Return (X, Y) of the center of cell containing provided text 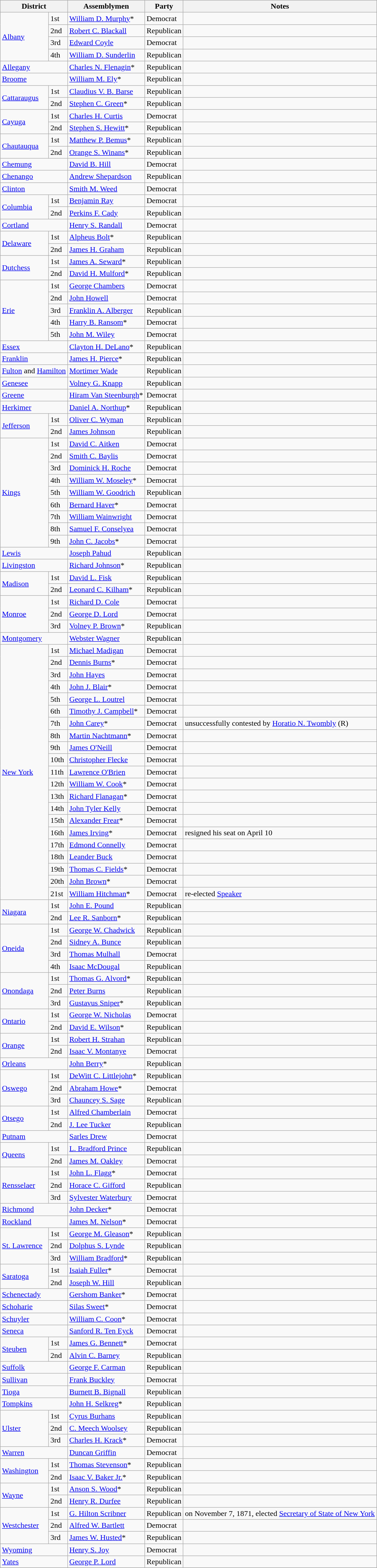
Volney G. Knapp (106, 383)
Smith M. Weed (106, 189)
Cattaraugus (25, 97)
Benjamin Ray (106, 201)
Mortimer Wade (106, 371)
James M. Oakley (106, 1161)
17th (58, 845)
George L. Loutrel (106, 699)
Cyrus Burhans (106, 1416)
William D. Murphy* (106, 19)
Fulton and Hamilton (34, 371)
L. Bradford Prince (106, 1149)
Isaac V. Montanye (106, 1051)
Leonard C. Kilham* (106, 590)
Niagara (25, 912)
Charles H. Krack* (106, 1440)
Ontario (25, 1021)
Alfred W. Bartlett (106, 1526)
Steuben (25, 1349)
Abraham Howe* (106, 1088)
Montgomery (34, 638)
Livingston (34, 565)
William W. Cook* (106, 784)
David C. Aitken (106, 444)
John H. Selkreg* (106, 1404)
Joseph Pahud (106, 553)
Samuel F. Conselyea (106, 529)
William C. Coon* (106, 1319)
Henry S. Joy (106, 1550)
Washington (25, 1471)
Tompkins (34, 1404)
Chautauqua (25, 146)
Richard D. Cole (106, 602)
Isaac V. Baker Jr.* (106, 1477)
Schenectady (34, 1294)
John L. Flagg* (106, 1173)
John Tyler Kelly (106, 808)
John E. Pound (106, 905)
J. Lee Tucker (106, 1124)
Anson S. Wood* (106, 1489)
District (34, 6)
Schuyler (34, 1319)
Seneca (34, 1331)
St. Lawrence (25, 1246)
21st (58, 893)
Stephen S. Hewitt* (106, 128)
Genesee (34, 383)
20th (58, 881)
Thomas Mulhall (106, 954)
Yates (34, 1562)
Sidney A. Bunce (106, 942)
resigned his seat on April 10 (280, 833)
Oneida (25, 948)
Monroe (25, 614)
John Carey* (106, 723)
Essex (34, 346)
Timothy J. Campbell* (106, 711)
Gustavus Sniper* (106, 1003)
10th (58, 760)
14th (58, 808)
Warren (34, 1452)
Clayton H. DeLano* (106, 346)
Smith C. Baylis (106, 456)
re-elected Speaker (280, 893)
G. Hilton Scribner (106, 1513)
Edmond Connelly (106, 845)
Stephen C. Green* (106, 103)
Alfred Chamberlain (106, 1112)
William Hitchman* (106, 893)
Isaac McDougal (106, 966)
Lee R. Sanborn* (106, 918)
William M. Ely* (106, 79)
Queens (25, 1155)
Andrew Shepardson (106, 177)
Notes (280, 6)
William Bradford* (106, 1258)
unsuccessfully contested by Horatio N. Twombly (R) (280, 723)
Rensselaer (25, 1185)
Alvin C. Barney (106, 1355)
Dutchess (25, 268)
Silas Sweet* (106, 1307)
Cortland (34, 225)
Westchester (25, 1525)
Hiram Van Steenburgh* (106, 395)
Suffolk (34, 1367)
Matthew P. Bemus* (106, 140)
Oliver C. Wyman (106, 420)
William W. Moseley* (106, 480)
Perkins F. Cady (106, 213)
Christopher Flecke (106, 760)
David H. Mulford* (106, 274)
DeWitt C. Littlejohn* (106, 1076)
Oswego (25, 1088)
John J. Blair* (106, 687)
John Hayes (106, 675)
Saratoga (25, 1276)
Cayuga (25, 122)
16th (58, 833)
Sylvester Waterbury (106, 1197)
Michael Madigan (106, 650)
Alexander Frear* (106, 821)
Otsego (25, 1118)
Sanford R. Ten Eyck (106, 1331)
Bernard Haver* (106, 504)
George P. Lord (106, 1562)
James Irving* (106, 833)
18th (58, 857)
Franklin (34, 359)
Ulster (25, 1428)
Erie (25, 310)
Lewis (34, 553)
William D. Sunderlin (106, 55)
Madison (25, 584)
George W. Nicholas (106, 1015)
Orange S. Winans* (106, 152)
Clinton (34, 189)
Webster Wagner (106, 638)
Duncan Griffin (106, 1452)
George D. Lord (106, 614)
Richard Flanagan* (106, 796)
Putnam (34, 1137)
James M. Nelson* (106, 1222)
Leander Buck (106, 857)
Frank Buckley (106, 1380)
Peter Burns (106, 991)
Alpheus Bolt* (106, 237)
James H. Pierce* (106, 359)
Chauncey S. Sage (106, 1100)
John Brown* (106, 881)
John Howell (106, 298)
Broome (34, 79)
Party (164, 6)
on November 7, 1871, elected Secretary of State of New York (280, 1513)
Robert C. Blackall (106, 31)
John M. Wiley (106, 334)
Thomas Stevenson* (106, 1465)
Edward Coyle (106, 43)
Volney P. Brown* (106, 626)
Allegany (34, 67)
Jefferson (25, 426)
Isaiah Fuller* (106, 1270)
George M. Gleason* (106, 1234)
15th (58, 821)
Burnett B. Bignall (106, 1392)
David L. Fisk (106, 578)
James H. Graham (106, 249)
Sarles Drew (106, 1137)
Kings (25, 492)
Thomas C. Fields* (106, 869)
Onondaga (25, 991)
11th (58, 772)
James G. Bennett* (106, 1343)
12th (58, 784)
Charles H. Curtis (106, 116)
Dominick H. Roche (106, 468)
Orange (25, 1045)
Charles N. Flenagin* (106, 67)
William Wainwright (106, 517)
Assemblymen (106, 6)
19th (58, 869)
Chenango (34, 177)
Lawrence O'Brien (106, 772)
13th (58, 796)
Sullivan (34, 1380)
C. Meech Woolsey (106, 1428)
George Chambers (106, 286)
Delaware (25, 243)
Dolphus S. Lynde (106, 1246)
Rockland (34, 1222)
David B. Hill (106, 164)
James W. Husted* (106, 1538)
James Johnson (106, 432)
Gershom Banker* (106, 1294)
John C. Jacobs* (106, 541)
Dennis Burns* (106, 663)
Thomas G. Alvord* (106, 979)
John Berry* (106, 1064)
Richmond (34, 1209)
Richard Johnson* (106, 565)
James O'Neill (106, 748)
Greene (34, 395)
Franklin A. Alberger (106, 310)
David E. Wilson* (106, 1027)
Joseph W. Hill (106, 1282)
Henry R. Durfee (106, 1501)
Wayne (25, 1495)
Harry B. Ransom* (106, 322)
Robert H. Strahan (106, 1039)
Herkimer (34, 407)
Albany (25, 37)
Martin Nachtmann* (106, 735)
Chemung (34, 164)
Wyoming (34, 1550)
Schoharie (34, 1307)
Daniel A. Northup* (106, 407)
George F. Carman (106, 1367)
William W. Goodrich (106, 492)
Henry S. Randall (106, 225)
Horace C. Gifford (106, 1185)
New York (25, 772)
Tioga (34, 1392)
John Decker* (106, 1209)
Columbia (25, 207)
George W. Chadwick (106, 930)
James A. Seward* (106, 261)
Orleans (34, 1064)
Claudius V. B. Barse (106, 91)
